Identify which cell holds the provided text, then report its [X, Y] central coordinate. 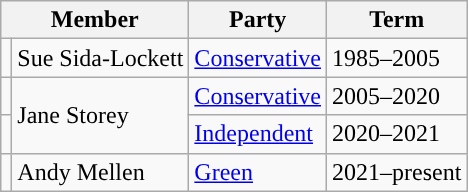
Andy Mellen [100, 172]
Term [397, 20]
Green [258, 172]
Independent [258, 134]
2005–2020 [397, 96]
1985–2005 [397, 58]
2020–2021 [397, 134]
2021–present [397, 172]
Party [258, 20]
Sue Sida-Lockett [100, 58]
Jane Storey [100, 115]
Member [95, 20]
